Pinpoint the cell where the given text exists, returning its (x, y) midpoint coordinate. 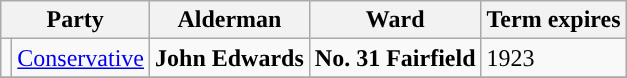
No. 31 Fairfield (395, 58)
Conservative (81, 58)
Ward (395, 20)
Alderman (230, 20)
John Edwards (230, 58)
Term expires (554, 20)
1923 (554, 58)
Party (76, 20)
